Find where the given text appears and provide that cell's center as [X, Y] coordinate. 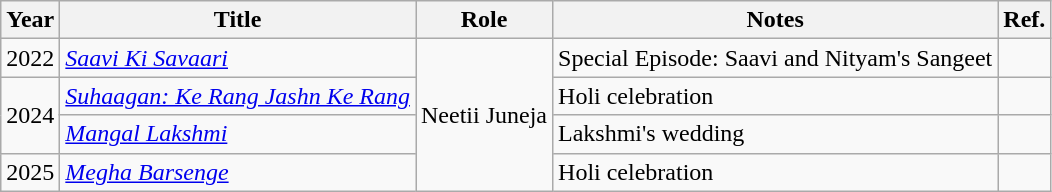
Notes [776, 20]
Mangal Lakshmi [238, 134]
Year [30, 20]
Role [484, 20]
2022 [30, 58]
Special Episode: Saavi and Nityam's Sangeet [776, 58]
2025 [30, 172]
Suhaagan: Ke Rang Jashn Ke Rang [238, 96]
Megha Barsenge [238, 172]
Ref. [1024, 20]
2024 [30, 115]
Title [238, 20]
Neetii Juneja [484, 115]
Saavi Ki Savaari [238, 58]
Lakshmi's wedding [776, 134]
